Locate the cell with the specified text and output its (X, Y) center coordinate. 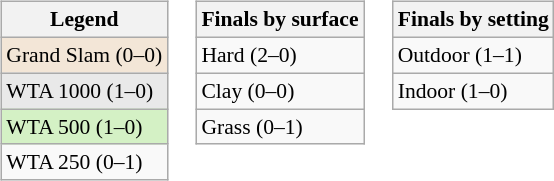
WTA 500 (1–0) (84, 127)
Finals by setting (474, 20)
Outdoor (1–1) (474, 55)
Grand Slam (0–0) (84, 55)
Hard (2–0) (280, 55)
Legend (84, 20)
Clay (0–0) (280, 91)
WTA 1000 (1–0) (84, 91)
WTA 250 (0–1) (84, 162)
Finals by surface (280, 20)
Indoor (1–0) (474, 91)
Grass (0–1) (280, 127)
